Scan for the cell matching the given text and deliver its (X, Y) coordinate at center. 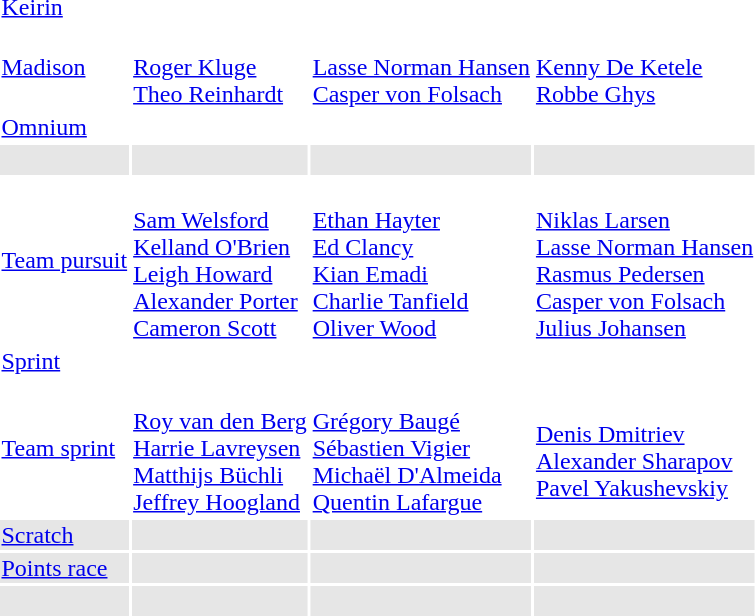
Team sprint (64, 448)
Sprint (64, 361)
Points race (64, 568)
Omnium (64, 127)
Madison (64, 67)
Sam WelsfordKelland O'BrienLeigh HowardAlexander PorterCameron Scott (220, 260)
Roger KlugeTheo Reinhardt (220, 67)
Ethan HayterEd ClancyKian EmadiCharlie TanfieldOliver Wood (421, 260)
Grégory BaugéSébastien VigierMichaël D'AlmeidaQuentin Lafargue (421, 448)
Roy van den BergHarrie LavreysenMatthijs BüchliJeffrey Hoogland (220, 448)
Scratch (64, 535)
Niklas LarsenLasse Norman HansenRasmus PedersenCasper von FolsachJulius Johansen (644, 260)
Lasse Norman HansenCasper von Folsach (421, 67)
Kenny De KeteleRobbe Ghys (644, 67)
Team pursuit (64, 260)
Denis DmitrievAlexander SharapovPavel Yakushevskiy (644, 448)
